Return (X, Y) of the center of cell containing provided text 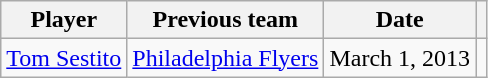
Date (400, 20)
Philadelphia Flyers (226, 58)
March 1, 2013 (400, 58)
Previous team (226, 20)
Player (64, 20)
Tom Sestito (64, 58)
